From the cell containing the given text, extract its center point as [X, Y] coordinate. 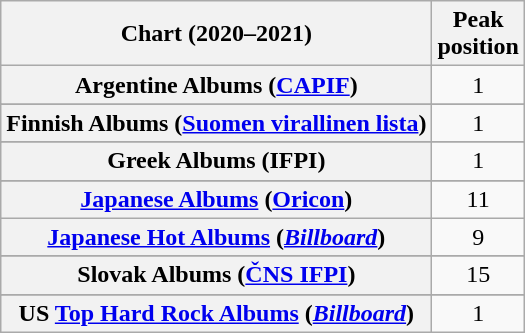
Slovak Albums (ČNS IFPI) [216, 275]
Japanese Albums (Oricon) [216, 199]
Peak position [478, 34]
Chart (2020–2021) [216, 34]
Greek Albums (IFPI) [216, 161]
9 [478, 237]
Argentine Albums (CAPIF) [216, 85]
11 [478, 199]
Finnish Albums (Suomen virallinen lista) [216, 123]
Japanese Hot Albums (Billboard) [216, 237]
US Top Hard Rock Albums (Billboard) [216, 313]
15 [478, 275]
